Identify which cell holds the provided text, then report its (x, y) central coordinate. 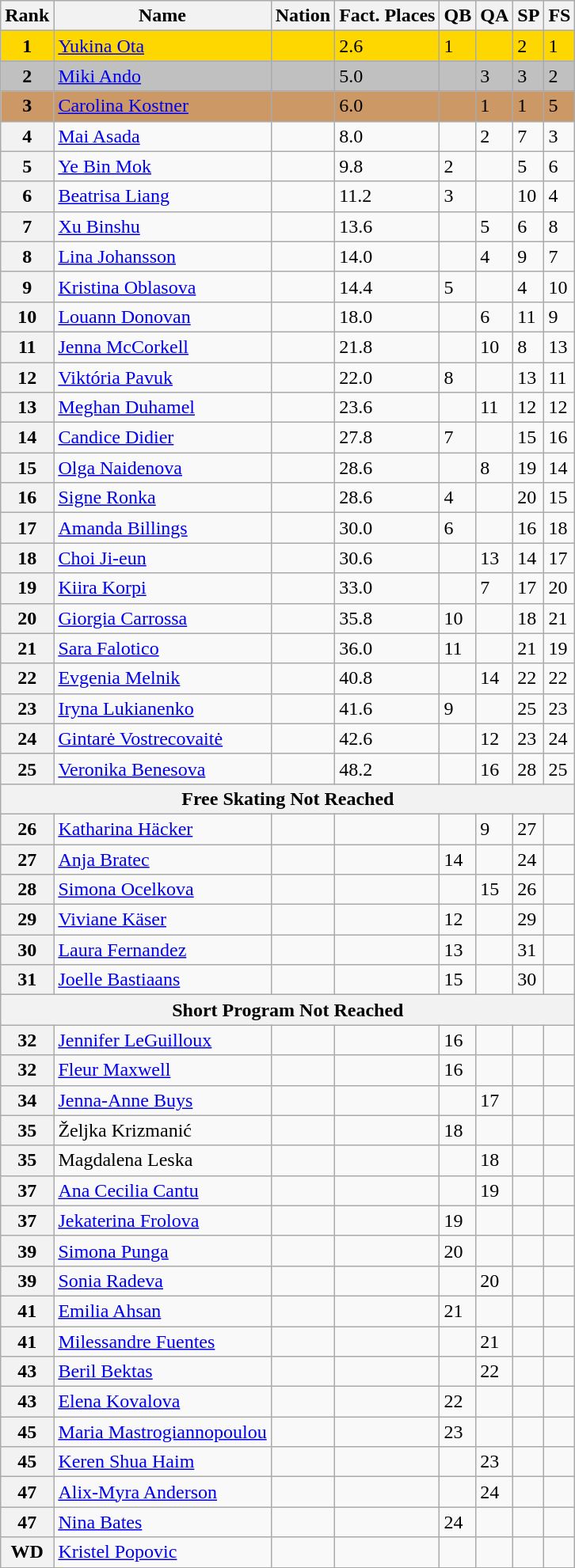
Jenna McCorkell (162, 347)
Olga Naidenova (162, 468)
Jennifer LeGuilloux (162, 1040)
Viviane Käser (162, 920)
48.2 (387, 769)
Fleur Maxwell (162, 1070)
41.6 (387, 708)
Nina Bates (162, 1522)
Simona Punga (162, 1251)
Maria Mastrogiannopoulou (162, 1432)
34 (27, 1100)
Fact. Places (387, 16)
5.0 (387, 76)
Beril Bektas (162, 1372)
Laura Fernandez (162, 950)
Giorgia Carrossa (162, 618)
Ye Bin Mok (162, 166)
Elena Kovalova (162, 1402)
Veronika Benesova (162, 769)
36.0 (387, 648)
Beatrisa Liang (162, 196)
21.8 (387, 347)
Signe Ronka (162, 498)
Jenna-Anne Buys (162, 1100)
Simona Ocelkova (162, 890)
Mai Asada (162, 136)
27.8 (387, 438)
42.6 (387, 738)
Sonia Radeva (162, 1281)
Anja Bratec (162, 859)
Miki Ando (162, 76)
FS (559, 16)
Amanda Billings (162, 528)
Milessandre Fuentes (162, 1342)
Candice Didier (162, 438)
14.4 (387, 287)
Katharina Häcker (162, 829)
SP (529, 16)
30.0 (387, 528)
13.6 (387, 226)
30.6 (387, 558)
Short Program Not Reached (288, 1010)
Rank (27, 16)
Meghan Duhamel (162, 408)
Emilia Ahsan (162, 1311)
Choi Ji-eun (162, 558)
Kiira Korpi (162, 588)
Carolina Kostner (162, 106)
Louann Donovan (162, 317)
Gintarė Vostrecovaitė (162, 738)
8.0 (387, 136)
Free Skating Not Reached (288, 799)
Nation (303, 16)
40.8 (387, 678)
Evgenia Melnik (162, 678)
Keren Shua Haim (162, 1462)
2.6 (387, 46)
Viktória Pavuk (162, 378)
Joelle Bastiaans (162, 980)
Xu Binshu (162, 226)
QB (458, 16)
Željka Krizmanić (162, 1130)
Kristina Oblasova (162, 287)
14.0 (387, 256)
18.0 (387, 317)
33.0 (387, 588)
Magdalena Leska (162, 1160)
Iryna Lukianenko (162, 708)
Name (162, 16)
Kristel Popovic (162, 1552)
35.8 (387, 618)
11.2 (387, 196)
QA (494, 16)
Sara Falotico (162, 648)
Yukina Ota (162, 46)
Ana Cecilia Cantu (162, 1190)
WD (27, 1552)
Jekaterina Frolova (162, 1221)
9.8 (387, 166)
22.0 (387, 378)
Lina Johansson (162, 256)
6.0 (387, 106)
Alix-Myra Anderson (162, 1492)
23.6 (387, 408)
